Determine the [X, Y] coordinate at the center of the cell enclosing the given text.  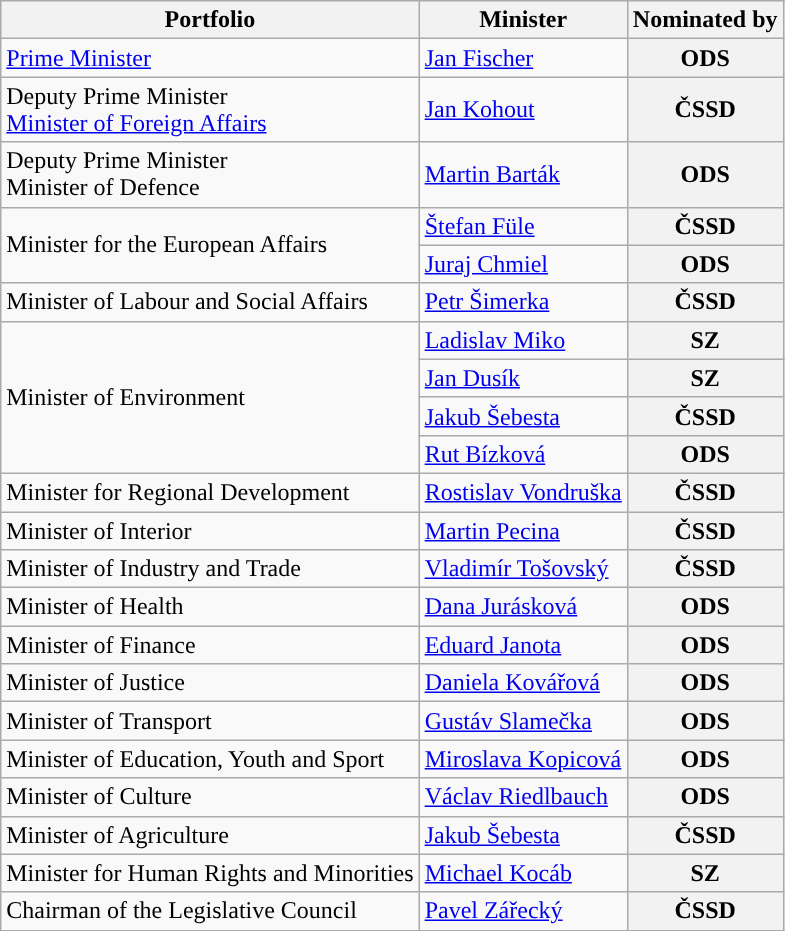
Jan Kohout [523, 110]
Rostislav Vondruška [523, 492]
Martin Pecina [523, 531]
Miroslava Kopicová [523, 759]
Štefan Füle [523, 226]
Minister of Finance [210, 645]
Minister of Agriculture [210, 835]
Václav Riedlbauch [523, 797]
Vladimír Tošovský [523, 569]
Jan Dusík [523, 378]
Juraj Chmiel [523, 264]
Minister of Industry and Trade [210, 569]
Eduard Janota [523, 645]
Dana Jurásková [523, 607]
Minister [523, 20]
Minister for Human Rights and Minorities [210, 873]
Deputy Prime Minister Minister of Foreign Affairs [210, 110]
Daniela Kovářová [523, 683]
Martin Barták [523, 174]
Gustáv Slamečka [523, 721]
Portfolio [210, 20]
Minister of Justice [210, 683]
Prime Minister [210, 58]
Pavel Zářecký [523, 911]
Michael Kocáb [523, 873]
Minister of Education, Youth and Sport [210, 759]
Nominated by [705, 20]
Rut Bízková [523, 454]
Deputy Prime Minister Minister of Defence [210, 174]
Minister of Environment [210, 397]
Chairman of the Legislative Council [210, 911]
Minister of Culture [210, 797]
Minister of Labour and Social Affairs [210, 302]
Minister for the European Affairs [210, 245]
Jan Fischer [523, 58]
Petr Šimerka [523, 302]
Minister of Health [210, 607]
Minister of Interior [210, 531]
Minister for Regional Development [210, 492]
Minister of Transport [210, 721]
Ladislav Miko [523, 340]
